Identify which cell holds the provided text, then report its [x, y] central coordinate. 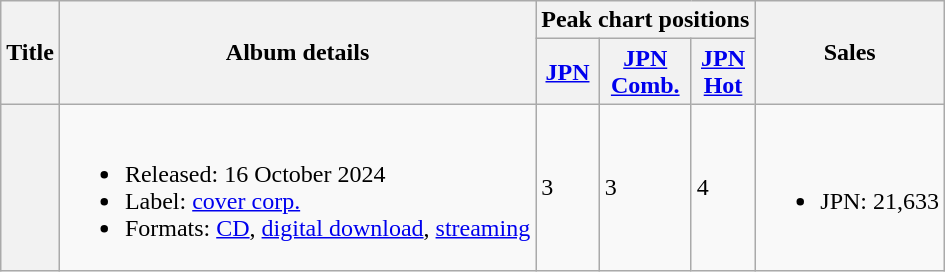
JPNComb. [645, 72]
4 [723, 188]
Peak chart positions [646, 20]
JPNHot [723, 72]
JPN: 21,633 [850, 188]
Sales [850, 52]
JPN [568, 72]
Album details [297, 52]
Title [30, 52]
Released: 16 October 2024Label: cover corp.Formats: CD, digital download, streaming [297, 188]
